For the text-containing cell, return its midpoint in [x, y] coordinate format. 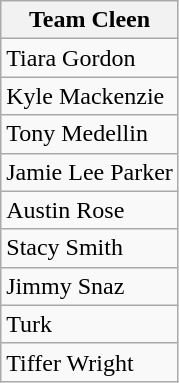
Stacy Smith [90, 248]
Jimmy Snaz [90, 286]
Austin Rose [90, 210]
Jamie Lee Parker [90, 172]
Turk [90, 324]
Tony Medellin [90, 134]
Team Cleen [90, 20]
Tiffer Wright [90, 362]
Kyle Mackenzie [90, 96]
Tiara Gordon [90, 58]
